Extract the (X, Y) coordinate from the center of the cell holding the provided text.  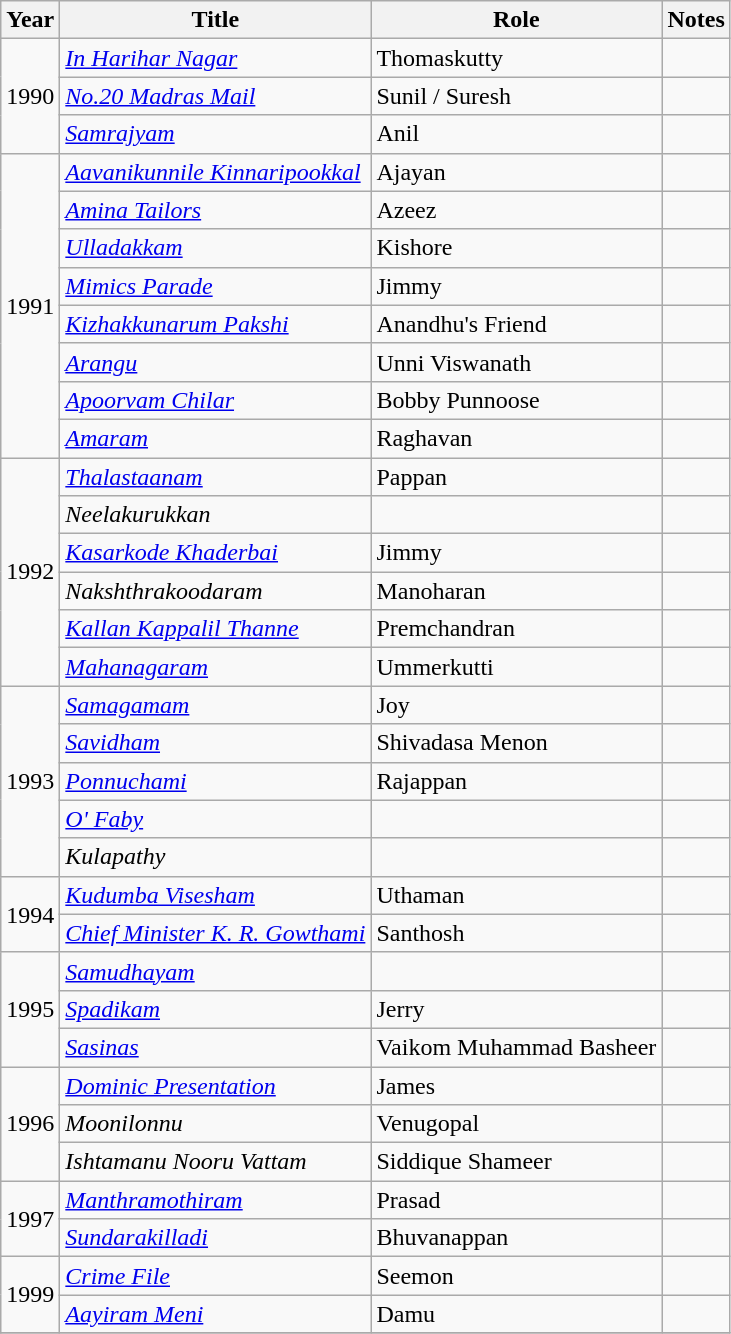
1996 (30, 1123)
Shivadasa Menon (516, 743)
Savidham (216, 743)
1994 (30, 914)
Chief Minister K. R. Gowthami (216, 933)
Spadikam (216, 1009)
1993 (30, 781)
Kishore (516, 248)
Nakshthrakoodaram (216, 591)
Dominic Presentation (216, 1085)
James (516, 1085)
Vaikom Muhammad Basheer (516, 1047)
Kizhakkunarum Pakshi (216, 324)
Bobby Punnoose (516, 400)
Anil (516, 134)
Manoharan (516, 591)
Ishtamanu Nooru Vattam (216, 1162)
Thalastaanam (216, 477)
Ajayan (516, 172)
Amina Tailors (216, 210)
1995 (30, 1009)
1990 (30, 96)
Title (216, 20)
Sundarakilladi (216, 1238)
Santhosh (516, 933)
Ponnuchami (216, 781)
Amaram (216, 438)
Samagamam (216, 705)
Pappan (516, 477)
Sunil / Suresh (516, 96)
Moonilonnu (216, 1124)
Year (30, 20)
1992 (30, 572)
Aayiram Meni (216, 1314)
Notes (696, 20)
Siddique Shameer (516, 1162)
Kasarkode Khaderbai (216, 553)
Arangu (216, 362)
Seemon (516, 1276)
Kulapathy (216, 857)
Rajappan (516, 781)
1997 (30, 1219)
Raghavan (516, 438)
Apoorvam Chilar (216, 400)
Azeez (516, 210)
Kallan Kappalil Thanne (216, 629)
Unni Viswanath (516, 362)
In Harihar Nagar (216, 58)
Uthaman (516, 895)
Mimics Parade (216, 286)
O' Faby (216, 819)
Manthramothiram (216, 1200)
Role (516, 20)
1991 (30, 305)
Aavanikunnile Kinnaripookkal (216, 172)
Crime File (216, 1276)
Bhuvanappan (516, 1238)
Kudumba Visesham (216, 895)
Premchandran (516, 629)
Mahanagaram (216, 667)
Ulladakkam (216, 248)
Venugopal (516, 1124)
Ummerkutti (516, 667)
Samrajyam (216, 134)
1999 (30, 1295)
Joy (516, 705)
Jerry (516, 1009)
No.20 Madras Mail (216, 96)
Prasad (516, 1200)
Thomaskutty (516, 58)
Sasinas (216, 1047)
Anandhu's Friend (516, 324)
Neelakurukkan (216, 515)
Samudhayam (216, 971)
Damu (516, 1314)
